Return the [X, Y] coordinate for the center point of the cell that contains the specified text.  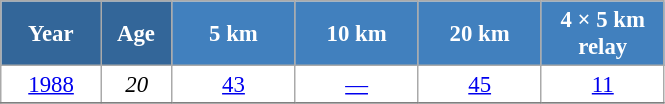
10 km [356, 34]
4 × 5 km relay [602, 34]
Year [52, 34]
20 km [480, 34]
43 [234, 85]
— [356, 85]
Age [136, 34]
45 [480, 85]
1988 [52, 85]
11 [602, 85]
5 km [234, 34]
20 [136, 85]
